Find where the given text appears and provide that cell's center as [x, y] coordinate. 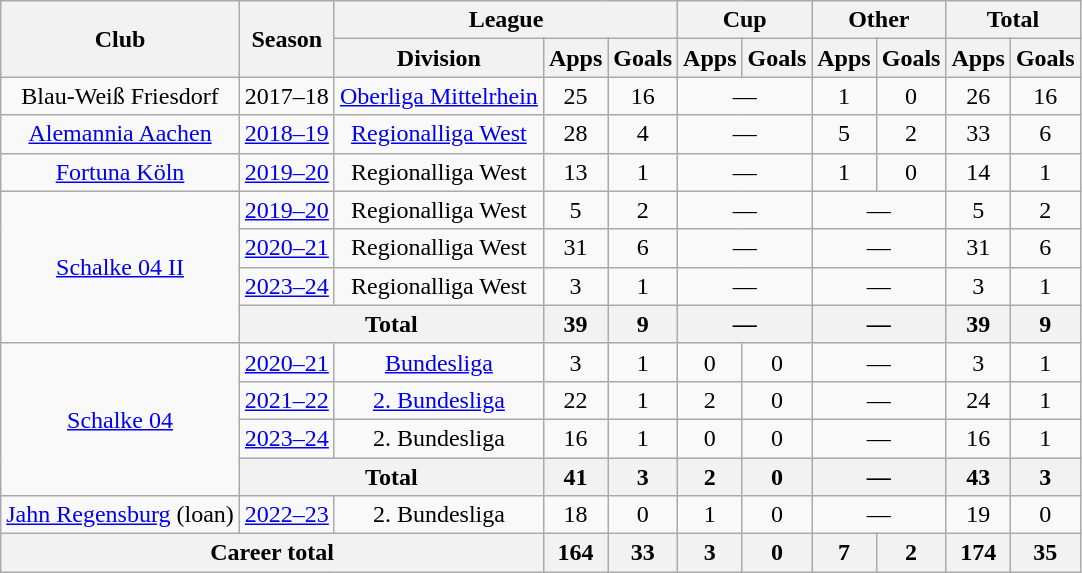
Season [286, 39]
2017–18 [286, 96]
League [506, 20]
7 [844, 553]
28 [575, 134]
Jahn Regensburg (loan) [120, 515]
35 [1045, 553]
Blau-Weiß Friesdorf [120, 96]
174 [978, 553]
Alemannia Aachen [120, 134]
Oberliga Mittelrhein [438, 96]
Schalke 04 [120, 419]
Schalke 04 II [120, 267]
Fortuna Köln [120, 172]
164 [575, 553]
Other [879, 20]
24 [978, 400]
2018–19 [286, 134]
Club [120, 39]
2021–22 [286, 400]
13 [575, 172]
Division [438, 58]
14 [978, 172]
41 [575, 477]
22 [575, 400]
2022–23 [286, 515]
26 [978, 96]
4 [643, 134]
18 [575, 515]
43 [978, 477]
19 [978, 515]
Cup [745, 20]
Bundesliga [438, 362]
Career total [272, 553]
25 [575, 96]
